Output the (x, y) coordinate of the center of the cell containing the given text.  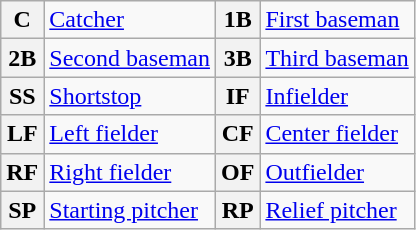
Infielder (337, 96)
IF (237, 96)
2B (22, 58)
Second baseman (130, 58)
Left fielder (130, 134)
Shortstop (130, 96)
Center fielder (337, 134)
C (22, 20)
First baseman (337, 20)
OF (237, 172)
LF (22, 134)
Catcher (130, 20)
Right fielder (130, 172)
SP (22, 210)
RF (22, 172)
Starting pitcher (130, 210)
Relief pitcher (337, 210)
3B (237, 58)
1B (237, 20)
RP (237, 210)
Outfielder (337, 172)
Third baseman (337, 58)
SS (22, 96)
CF (237, 134)
